Identify which cell holds the provided text, then report its [X, Y] central coordinate. 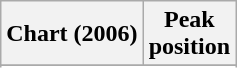
Chart (2006) [72, 34]
Peakposition [189, 34]
